Identify which cell holds the provided text, then report its [X, Y] central coordinate. 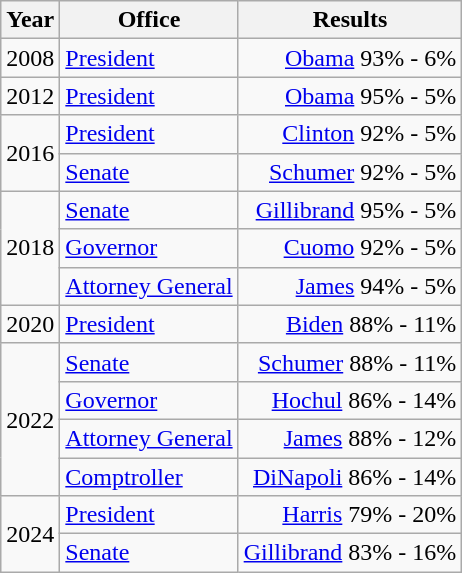
Comptroller [149, 477]
Obama 95% - 5% [350, 96]
2024 [30, 534]
Gillibrand 95% - 5% [350, 210]
James 88% - 12% [350, 438]
Harris 79% - 20% [350, 515]
2008 [30, 58]
2018 [30, 248]
2016 [30, 153]
Schumer 92% - 5% [350, 172]
Cuomo 92% - 5% [350, 248]
Office [149, 20]
2022 [30, 419]
Obama 93% - 6% [350, 58]
2012 [30, 96]
Hochul 86% - 14% [350, 400]
Biden 88% - 11% [350, 324]
Clinton 92% - 5% [350, 134]
Gillibrand 83% - 16% [350, 553]
Year [30, 20]
DiNapoli 86% - 14% [350, 477]
James 94% - 5% [350, 286]
2020 [30, 324]
Schumer 88% - 11% [350, 362]
Results [350, 20]
